For the text-containing cell, return its midpoint in [x, y] coordinate format. 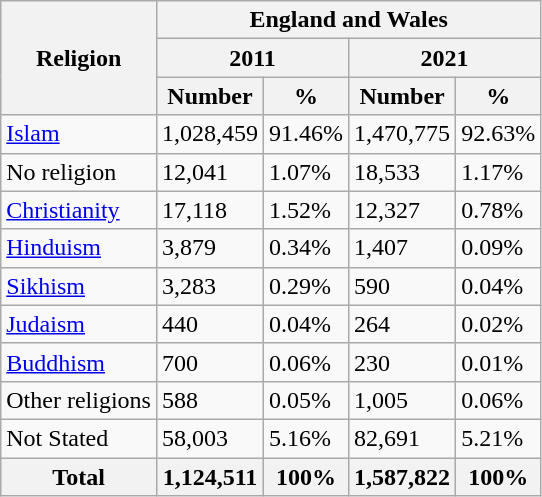
0.09% [498, 248]
5.21% [498, 438]
Sikhism [79, 286]
3,283 [210, 286]
2011 [252, 58]
3,879 [210, 248]
Not Stated [79, 438]
12,327 [402, 210]
England and Wales [348, 20]
1,005 [402, 400]
700 [210, 362]
18,533 [402, 172]
1.52% [306, 210]
No religion [79, 172]
Buddhism [79, 362]
Islam [79, 134]
0.78% [498, 210]
Other religions [79, 400]
440 [210, 324]
Total [79, 477]
1,407 [402, 248]
1,028,459 [210, 134]
2021 [445, 58]
0.34% [306, 248]
Religion [79, 58]
1.17% [498, 172]
590 [402, 286]
Judaism [79, 324]
264 [402, 324]
Hinduism [79, 248]
0.01% [498, 362]
0.05% [306, 400]
12,041 [210, 172]
1.07% [306, 172]
58,003 [210, 438]
0.29% [306, 286]
1,470,775 [402, 134]
5.16% [306, 438]
230 [402, 362]
588 [210, 400]
1,587,822 [402, 477]
17,118 [210, 210]
91.46% [306, 134]
Christianity [79, 210]
82,691 [402, 438]
92.63% [498, 134]
0.02% [498, 324]
1,124,511 [210, 477]
